Search for the cell housing the specified text and yield its (x, y) center coordinate. 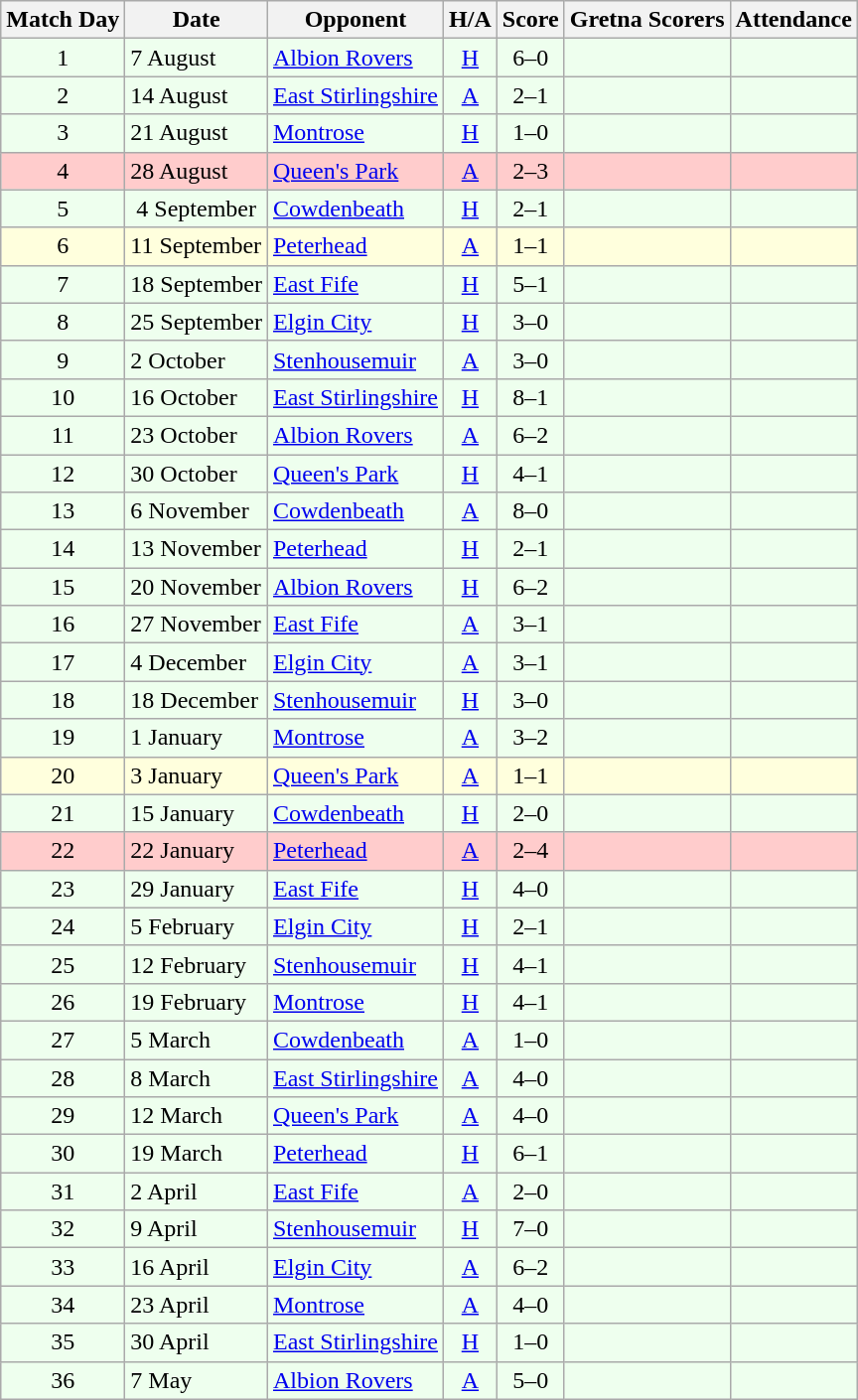
7 (64, 284)
21 August (197, 133)
30 April (197, 1342)
31 (64, 1191)
9 April (197, 1229)
23 October (197, 435)
6–0 (530, 58)
H/A (471, 20)
7 August (197, 58)
8–1 (530, 397)
2–4 (530, 851)
2 (64, 95)
Attendance (793, 20)
24 (64, 926)
4 December (197, 662)
20 November (197, 587)
18 December (197, 700)
7–0 (530, 1229)
25 September (197, 322)
11 (64, 435)
36 (64, 1380)
10 (64, 397)
23 April (197, 1305)
18 (64, 700)
34 (64, 1305)
5 (64, 209)
33 (64, 1267)
12 March (197, 1116)
32 (64, 1229)
21 (64, 813)
12 (64, 474)
6 November (197, 511)
5–1 (530, 284)
16 (64, 625)
4 (64, 171)
28 (64, 1077)
23 (64, 889)
Match Day (64, 20)
2 April (197, 1191)
14 August (197, 95)
25 (64, 964)
19 February (197, 1002)
Date (197, 20)
29 January (197, 889)
12 February (197, 964)
16 October (197, 397)
5 February (197, 926)
22 (64, 851)
13 November (197, 549)
6 (64, 246)
22 January (197, 851)
27 November (197, 625)
30 (64, 1154)
30 October (197, 474)
3–2 (530, 738)
7 May (197, 1380)
8 (64, 322)
1 January (197, 738)
9 (64, 359)
5–0 (530, 1380)
20 (64, 775)
4 September (197, 209)
19 (64, 738)
16 April (197, 1267)
15 January (197, 813)
Opponent (356, 20)
18 September (197, 284)
14 (64, 549)
Score (530, 20)
26 (64, 1002)
6–1 (530, 1154)
35 (64, 1342)
29 (64, 1116)
19 March (197, 1154)
1 (64, 58)
11 September (197, 246)
15 (64, 587)
8 March (197, 1077)
3 January (197, 775)
28 August (197, 171)
3 (64, 133)
27 (64, 1040)
13 (64, 511)
17 (64, 662)
Gretna Scorers (647, 20)
2–3 (530, 171)
2 October (197, 359)
8–0 (530, 511)
5 March (197, 1040)
